Search for the cell housing the specified text and yield its [X, Y] center coordinate. 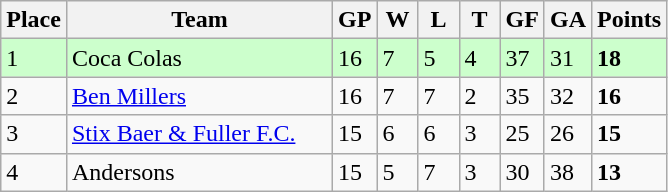
Stix Baer & Fuller F.C. [199, 134]
1 [34, 58]
18 [630, 58]
Andersons [199, 172]
GF [522, 20]
Points [630, 20]
T [480, 20]
L [438, 20]
GA [568, 20]
31 [568, 58]
Team [199, 20]
26 [568, 134]
35 [522, 96]
W [398, 20]
Place [34, 20]
25 [522, 134]
Ben Millers [199, 96]
GP [355, 20]
Coca Colas [199, 58]
30 [522, 172]
37 [522, 58]
32 [568, 96]
13 [630, 172]
38 [568, 172]
